For the text-containing cell, return its midpoint in (X, Y) coordinate format. 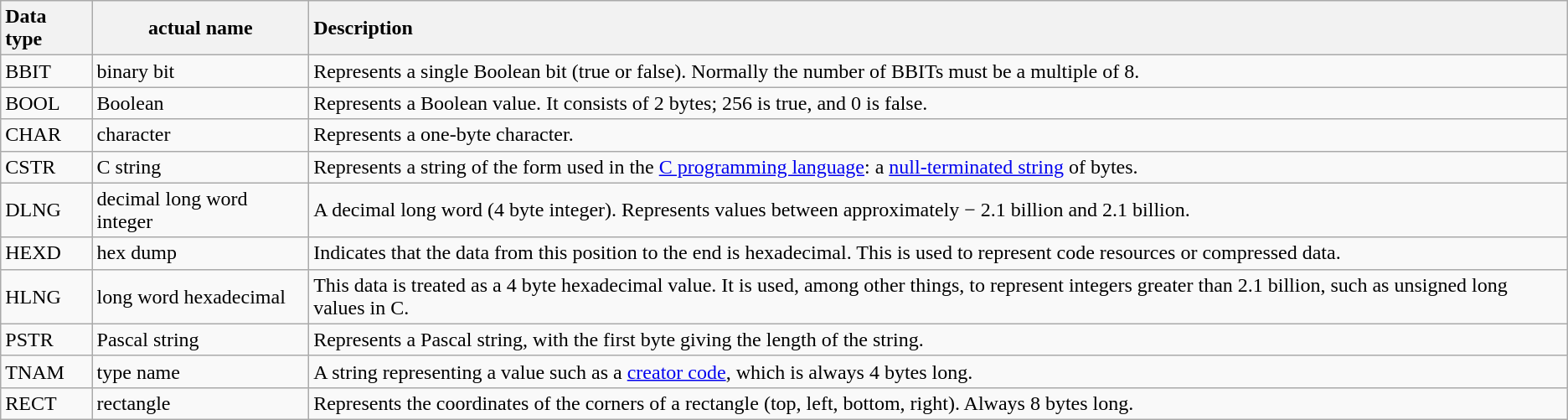
Data type (47, 29)
binary bit (201, 71)
actual name (201, 29)
Represents a single Boolean bit (true or false). Normally the number of BBITs must be a multiple of 8. (938, 71)
Represents a one-byte character. (938, 135)
Represents the coordinates of the corners of a rectangle (top, left, bottom, right). Always 8 bytes long. (938, 403)
A string representing a value such as a creator code, which is always 4 bytes long. (938, 371)
hex dump (201, 253)
BBIT (47, 71)
Indicates that the data from this position to the end is hexadecimal. This is used to represent code resources or compressed data. (938, 253)
Represents a string of the form used in the C programming language: a null-terminated string of bytes. (938, 167)
decimal long word integer (201, 210)
DLNG (47, 210)
rectangle (201, 403)
HEXD (47, 253)
HLNG (47, 297)
Pascal string (201, 340)
Description (938, 29)
RECT (47, 403)
Represents a Boolean value. It consists of 2 bytes; 256 is true, and 0 is false. (938, 103)
Represents a Pascal string, with the first byte giving the length of the string. (938, 340)
character (201, 135)
type name (201, 371)
A decimal long word (4 byte integer). Represents values between approximately − 2.1 billion and 2.1 billion. (938, 210)
long word hexadecimal (201, 297)
C string (201, 167)
PSTR (47, 340)
BOOL (47, 103)
CHAR (47, 135)
TNAM (47, 371)
Boolean (201, 103)
CSTR (47, 167)
